Search for the cell housing the specified text and yield its (X, Y) center coordinate. 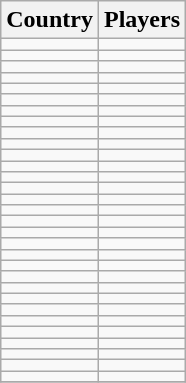
Players (142, 20)
Country (50, 20)
